Extract the (x, y) coordinate from the center of the cell holding the provided text.  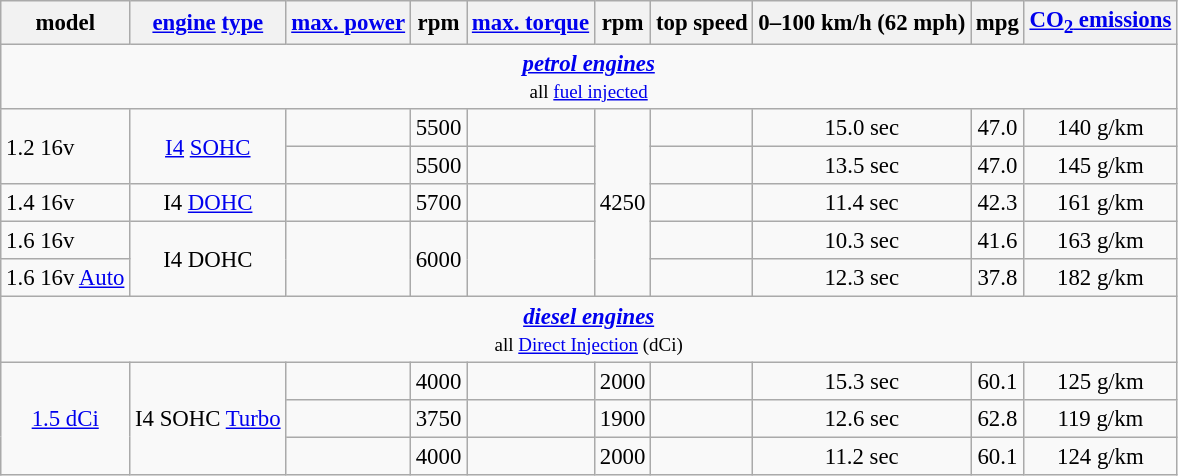
engine type (208, 23)
11.2 sec (862, 456)
1.5 dCi (66, 418)
petrol enginesall fuel injected (589, 78)
1.6 16v Auto (66, 279)
125 g/km (1100, 381)
diesel enginesall Direct Injection (dCi) (589, 330)
0–100 km/h (62 mph) (862, 23)
62.8 (998, 418)
top speed (702, 23)
37.8 (998, 279)
13.5 sec (862, 166)
1900 (622, 418)
42.3 (998, 203)
12.3 sec (862, 279)
mpg (998, 23)
41.6 (998, 241)
model (66, 23)
CO2 emissions (1100, 23)
3750 (438, 418)
I4 SOHC Turbo (208, 418)
6000 (438, 260)
163 g/km (1100, 241)
10.3 sec (862, 241)
11.4 sec (862, 203)
182 g/km (1100, 279)
I4 SOHC (208, 146)
15.0 sec (862, 128)
4250 (622, 203)
140 g/km (1100, 128)
124 g/km (1100, 456)
15.3 sec (862, 381)
161 g/km (1100, 203)
5700 (438, 203)
max. power (348, 23)
12.6 sec (862, 418)
1.2 16v (66, 146)
1.4 16v (66, 203)
1.6 16v (66, 241)
max. torque (531, 23)
119 g/km (1100, 418)
145 g/km (1100, 166)
